Search for the cell housing the specified text and yield its (x, y) center coordinate. 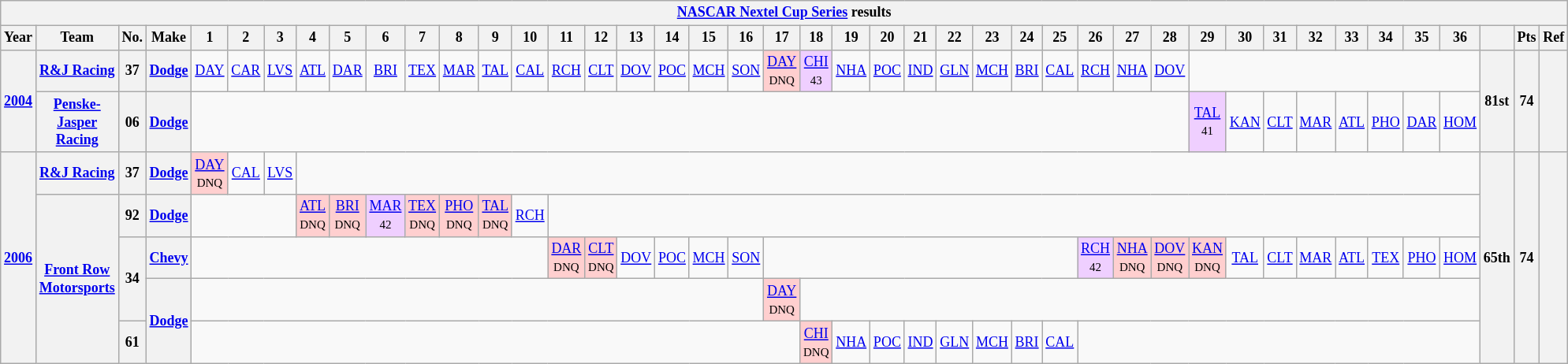
DARDNQ (566, 258)
2 (246, 38)
24 (1026, 38)
Make (169, 38)
Chevy (169, 258)
26 (1096, 38)
30 (1245, 38)
33 (1352, 38)
2004 (19, 101)
Pts (1526, 38)
KAN (1245, 122)
ATLDNQ (313, 216)
25 (1060, 38)
NHADNQ (1132, 258)
2006 (19, 258)
DOVDNQ (1170, 258)
6 (385, 38)
BRIDNQ (347, 216)
31 (1280, 38)
Team (77, 38)
Front Row Motorsports (77, 279)
Ref (1554, 38)
13 (636, 38)
RCH42 (1096, 258)
MAR42 (385, 216)
81st (1496, 101)
1 (210, 38)
CLTDNQ (601, 258)
5 (347, 38)
8 (459, 38)
TAL41 (1208, 122)
06 (132, 122)
9 (495, 38)
CHI43 (817, 71)
21 (921, 38)
CHIDNQ (817, 343)
11 (566, 38)
20 (888, 38)
3 (281, 38)
Year (19, 38)
KANDNQ (1208, 258)
92 (132, 216)
32 (1316, 38)
No. (132, 38)
TEXDNQ (423, 216)
19 (851, 38)
27 (1132, 38)
Penske-Jasper Racing (77, 122)
NASCAR Nextel Cup Series results (784, 13)
36 (1460, 38)
23 (993, 38)
18 (817, 38)
PHODNQ (459, 216)
16 (746, 38)
14 (672, 38)
15 (709, 38)
35 (1422, 38)
12 (601, 38)
TALDNQ (495, 216)
10 (530, 38)
17 (782, 38)
DAY (210, 71)
61 (132, 343)
29 (1208, 38)
65th (1496, 258)
4 (313, 38)
22 (955, 38)
CAR (246, 71)
7 (423, 38)
28 (1170, 38)
